From the cell containing the given text, extract its center point as [x, y] coordinate. 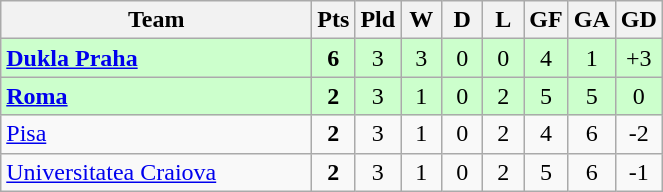
D [462, 20]
Team [156, 20]
W [422, 20]
Dukla Praha [156, 58]
Pisa [156, 134]
Pld [378, 20]
-2 [638, 134]
Roma [156, 96]
GF [546, 20]
Pts [334, 20]
+3 [638, 58]
-1 [638, 172]
GA [592, 20]
Universitatea Craiova [156, 172]
L [504, 20]
GD [638, 20]
